From the cell containing the given text, extract its center point as [X, Y] coordinate. 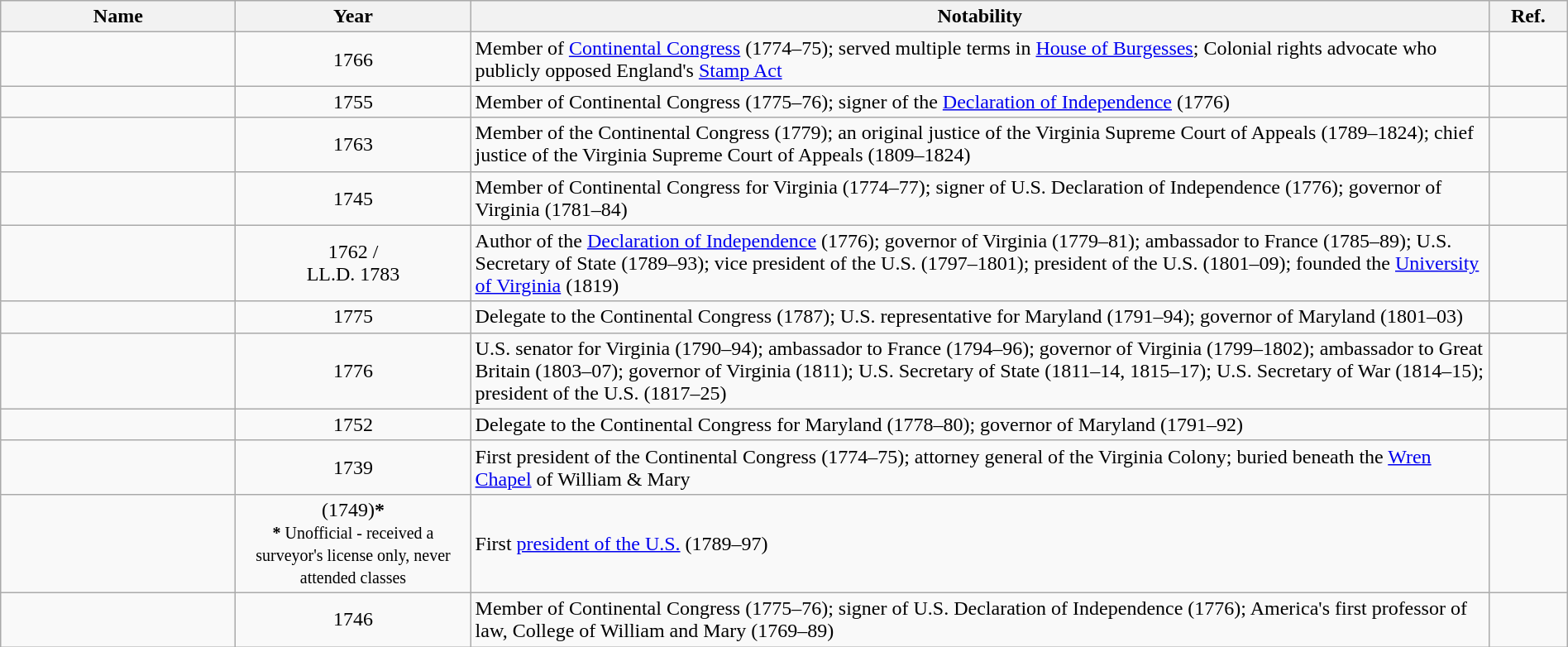
First president of the U.S. (1789–97) [979, 543]
Notability [979, 17]
1739 [353, 467]
1776 [353, 371]
First president of the Continental Congress (1774–75); attorney general of the Virginia Colony; buried beneath the Wren Chapel of William & Mary [979, 467]
1763 [353, 144]
1762 / LL.D. 1783 [353, 263]
1755 [353, 102]
1745 [353, 199]
Member of Continental Congress for Virginia (1774–77); signer of U.S. Declaration of Independence (1776); governor of Virginia (1781–84) [979, 199]
1775 [353, 317]
Ref. [1528, 17]
1746 [353, 619]
1752 [353, 424]
Year [353, 17]
Member of Continental Congress (1775–76); signer of the Declaration of Independence (1776) [979, 102]
Name [118, 17]
Delegate to the Continental Congress for Maryland (1778–80); governor of Maryland (1791–92) [979, 424]
(1749)* * Unofficial - received a surveyor's license only, never attended classes [353, 543]
Delegate to the Continental Congress (1787); U.S. representative for Maryland (1791–94); governor of Maryland (1801–03) [979, 317]
1766 [353, 60]
